Scan for the cell matching the given text and deliver its [X, Y] coordinate at center. 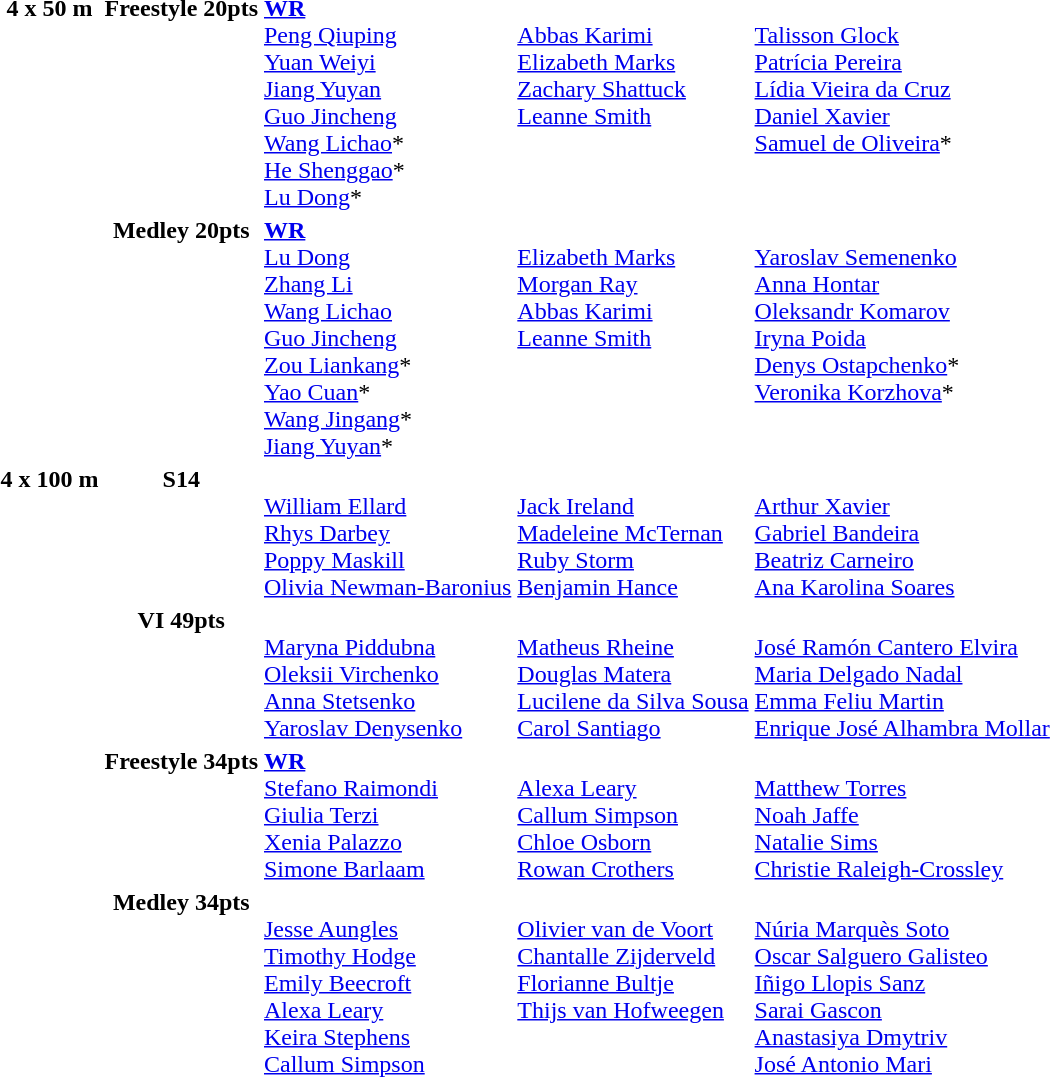
Matheus RheineDouglas MateraLucilene da Silva SousaCarol Santiago [633, 674]
WRLu DongZhang LiWang LichaoGuo JinchengZou Liankang*Yao Cuan*Wang Jingang*Jiang Yuyan* [388, 338]
Jack IrelandMadeleine McTernanRuby StormBenjamin Hance [633, 533]
Elizabeth MarksMorgan RayAbbas KarimiLeanne Smith [633, 338]
William EllardRhys DarbeyPoppy MaskillOlivia Newman-Baronius [388, 533]
WRStefano RaimondiGiulia TerziXenia PalazzoSimone Barlaam [388, 815]
S14 [182, 533]
Medley 20pts [182, 338]
VI 49pts [182, 674]
Alexa LearyCallum SimpsonChloe OsbornRowan Crothers [633, 815]
Freestyle 34pts [182, 815]
Maryna PiddubnaOleksii VirchenkoAnna StetsenkoYaroslav Denysenko [388, 674]
